Extract the (x, y) coordinate from the center of the cell holding the provided text.  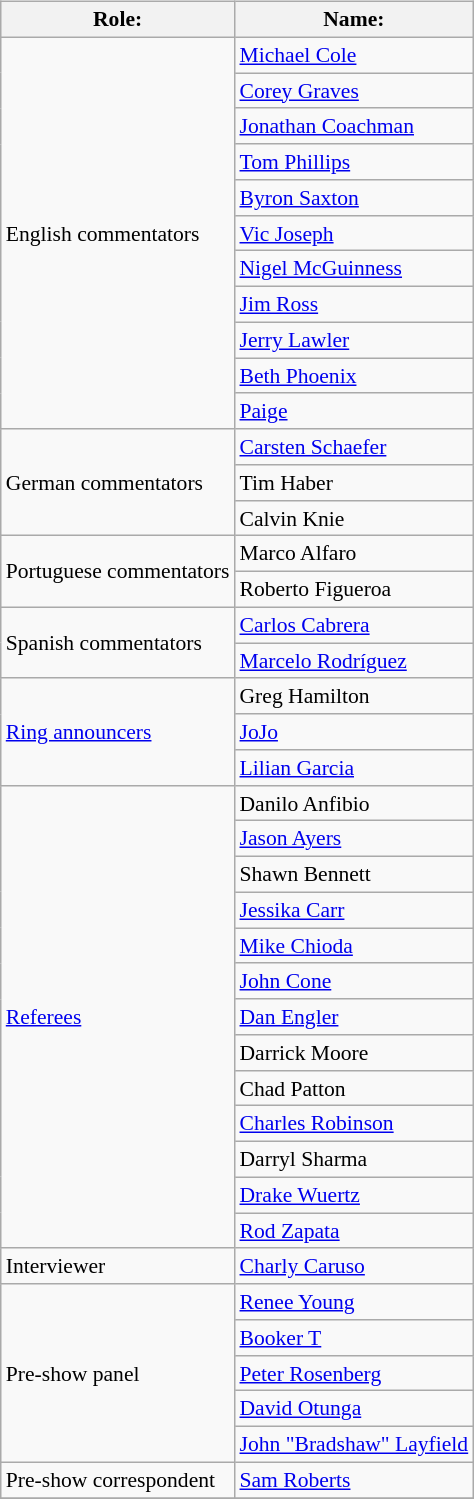
Beth Phoenix (354, 376)
Chad Patton (354, 1088)
Referees (118, 1016)
Jessika Carr (354, 910)
Rod Zapata (354, 1231)
Danilo Anfibio (354, 803)
Charles Robinson (354, 1124)
Calvin Knie (354, 518)
Renee Young (354, 1302)
Lilian Garcia (354, 768)
David Otunga (354, 1409)
John "Bradshaw" Layfield (354, 1445)
Corey Graves (354, 91)
Vic Joseph (354, 233)
Name: (354, 20)
Nigel McGuinness (354, 269)
Paige (354, 411)
Mike Chioda (354, 946)
German commentators (118, 482)
Role: (118, 20)
Tim Haber (354, 483)
Tom Phillips (354, 162)
Jim Ross (354, 305)
John Cone (354, 981)
Charly Caruso (354, 1266)
Marcelo Rodríguez (354, 661)
Darrick Moore (354, 1053)
Spanish commentators (118, 642)
Drake Wuertz (354, 1195)
Interviewer (118, 1266)
Byron Saxton (354, 198)
Roberto Figueroa (354, 590)
Jonathan Coachman (354, 126)
Darryl Sharma (354, 1160)
Jason Ayers (354, 839)
Shawn Bennett (354, 875)
Portuguese commentators (118, 572)
English commentators (118, 233)
Ring announcers (118, 732)
Booker T (354, 1338)
Marco Alfaro (354, 554)
Carsten Schaefer (354, 447)
Greg Hamilton (354, 696)
Dan Engler (354, 1017)
Jerry Lawler (354, 340)
Michael Cole (354, 55)
JoJo (354, 732)
Sam Roberts (354, 1480)
Peter Rosenberg (354, 1373)
Pre-show correspondent (118, 1480)
Pre-show panel (118, 1373)
Carlos Cabrera (354, 625)
